Extract the (X, Y) coordinate from the center of the cell holding the provided text.  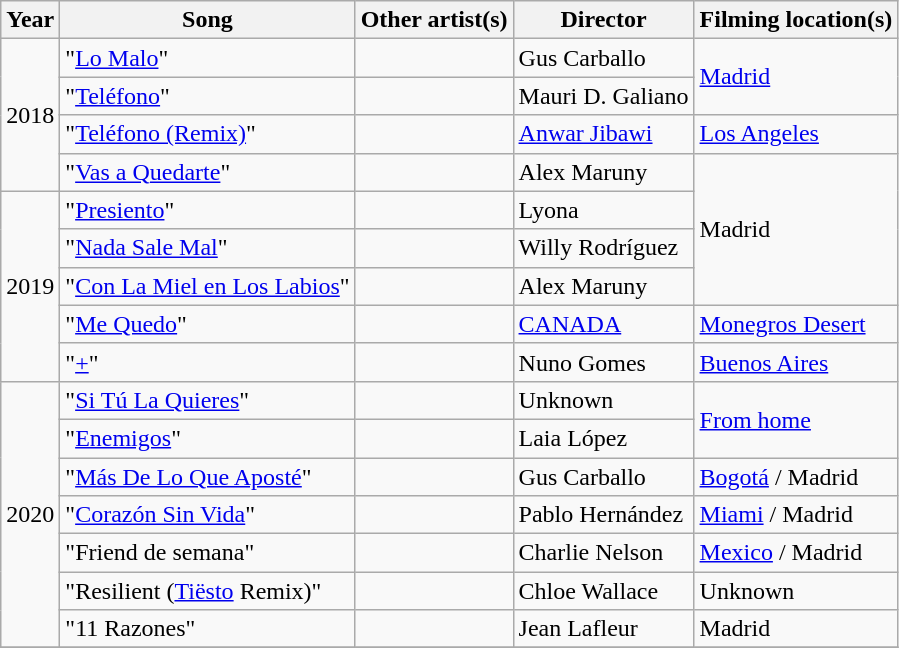
"Si Tú La Quieres" (208, 400)
"Resilient (Tiësto Remix)" (208, 591)
Anwar Jibawi (604, 134)
Mexico / Madrid (796, 553)
"Con La Miel en Los Labios" (208, 286)
Song (208, 20)
Laia López (604, 438)
"Presiento" (208, 210)
"+" (208, 362)
Jean Lafleur (604, 629)
"Lo Malo" (208, 58)
Chloe Wallace (604, 591)
2018 (30, 115)
"Me Quedo" (208, 324)
2019 (30, 286)
"Friend de semana" (208, 553)
Year (30, 20)
Nuno Gomes (604, 362)
Mauri D. Galiano (604, 96)
Other artist(s) (434, 20)
Monegros Desert (796, 324)
Lyona (604, 210)
From home (796, 419)
CANADA (604, 324)
Miami / Madrid (796, 515)
"Nada Sale Mal" (208, 248)
Director (604, 20)
2020 (30, 514)
"Vas a Quedarte" (208, 172)
"Enemigos" (208, 438)
"Teléfono" (208, 96)
Los Angeles (796, 134)
Pablo Hernández (604, 515)
Charlie Nelson (604, 553)
"Más De Lo Que Aposté" (208, 477)
Willy Rodríguez (604, 248)
"Teléfono (Remix)" (208, 134)
"11 Razones" (208, 629)
Filming location(s) (796, 20)
Buenos Aires (796, 362)
"Corazón Sin Vida" (208, 515)
Bogotá / Madrid (796, 477)
